Determine the [X, Y] coordinate at the center of the cell enclosing the given text.  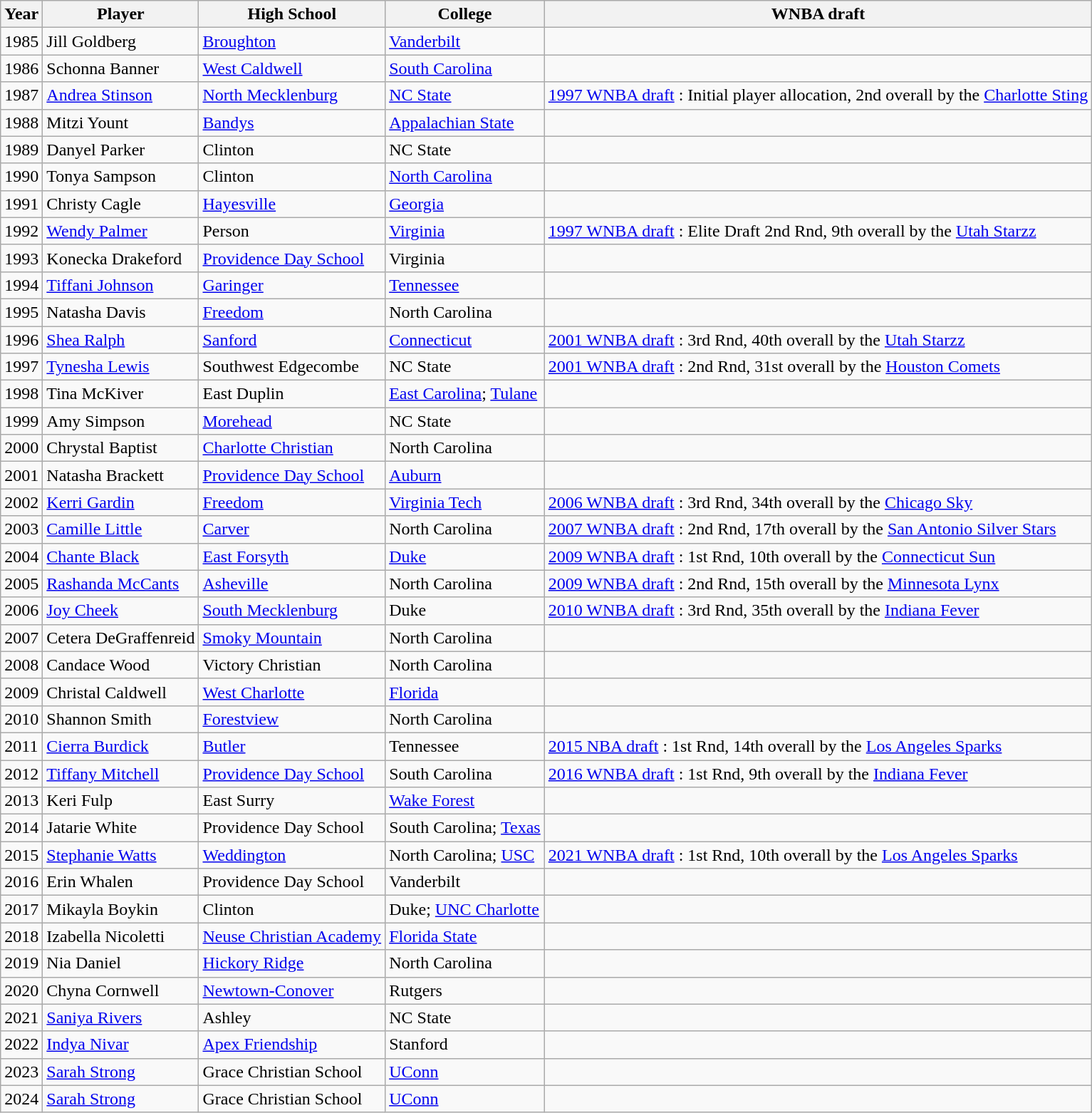
Tiffani Johnson [121, 285]
2024 [21, 1099]
Smoky Mountain [292, 638]
Ashley [292, 1018]
2010 WNBA draft : 3rd Rnd, 35th overall by the Indiana Fever [818, 611]
Sanford [292, 340]
1999 [21, 421]
Chrystal Baptist [121, 448]
Garinger [292, 285]
2001 [21, 475]
Christal Caldwell [121, 692]
Duke; UNC Charlotte [465, 909]
1993 [21, 258]
Appalachian State [465, 123]
Forestview [292, 719]
Player [121, 14]
1985 [21, 41]
1990 [21, 177]
2001 WNBA draft : 3rd Rnd, 40th overall by the Utah Starzz [818, 340]
2009 WNBA draft : 1st Rnd, 10th overall by the Connecticut Sun [818, 556]
Auburn [465, 475]
2014 [21, 828]
1997 WNBA draft : Elite Draft 2nd Rnd, 9th overall by the Utah Starzz [818, 231]
East Forsyth [292, 556]
Southwest Edgecombe [292, 367]
Hickory Ridge [292, 963]
Weddington [292, 855]
Cierra Burdick [121, 746]
2012 [21, 773]
1995 [21, 312]
Broughton [292, 41]
2017 [21, 909]
2018 [21, 936]
Shea Ralph [121, 340]
Chyna Cornwell [121, 990]
2006 [21, 611]
High School [292, 14]
1996 [21, 340]
Jatarie White [121, 828]
Joy Cheek [121, 611]
Stephanie Watts [121, 855]
Virginia Tech [465, 502]
2021 [21, 1018]
Rashanda McCants [121, 584]
Bandys [292, 123]
2016 [21, 882]
Amy Simpson [121, 421]
Tynesha Lewis [121, 367]
1998 [21, 394]
Kerri Gardin [121, 502]
Jill Goldberg [121, 41]
2004 [21, 556]
Chante Black [121, 556]
North Mecklenburg [292, 95]
Christy Cagle [121, 204]
East Duplin [292, 394]
Connecticut [465, 340]
2000 [21, 448]
2019 [21, 963]
Year [21, 14]
Cetera DeGraffenreid [121, 638]
Morehead [292, 421]
2023 [21, 1072]
Georgia [465, 204]
Izabella Nicoletti [121, 936]
Florida [465, 692]
Natasha Davis [121, 312]
Indya Nivar [121, 1045]
2009 WNBA draft : 2nd Rnd, 15th overall by the Minnesota Lynx [818, 584]
2021 WNBA draft : 1st Rnd, 10th overall by the Los Angeles Sparks [818, 855]
North Carolina; USC [465, 855]
2001 WNBA draft : 2nd Rnd, 31st overall by the Houston Comets [818, 367]
Neuse Christian Academy [292, 936]
South Carolina; Texas [465, 828]
2015 [21, 855]
Shannon Smith [121, 719]
WNBA draft [818, 14]
1988 [21, 123]
Person [292, 231]
2009 [21, 692]
East Carolina; Tulane [465, 394]
Victory Christian [292, 665]
Natasha Brackett [121, 475]
1997 [21, 367]
West Caldwell [292, 68]
2022 [21, 1045]
1992 [21, 231]
2008 [21, 665]
1994 [21, 285]
Tiffany Mitchell [121, 773]
College [465, 14]
Apex Friendship [292, 1045]
Rutgers [465, 990]
Schonna Banner [121, 68]
South Mecklenburg [292, 611]
Mikayla Boykin [121, 909]
Candace Wood [121, 665]
2007 WNBA draft : 2nd Rnd, 17th overall by the San Antonio Silver Stars [818, 529]
1986 [21, 68]
East Surry [292, 801]
2013 [21, 801]
2016 WNBA draft : 1st Rnd, 9th overall by the Indiana Fever [818, 773]
2005 [21, 584]
2011 [21, 746]
Camille Little [121, 529]
2007 [21, 638]
Saniya Rivers [121, 1018]
Charlotte Christian [292, 448]
Andrea Stinson [121, 95]
West Charlotte [292, 692]
Florida State [465, 936]
1997 WNBA draft : Initial player allocation, 2nd overall by the Charlotte Sting [818, 95]
1991 [21, 204]
Asheville [292, 584]
Butler [292, 746]
Erin Whalen [121, 882]
2006 WNBA draft : 3rd Rnd, 34th overall by the Chicago Sky [818, 502]
2003 [21, 529]
Konecka Drakeford [121, 258]
1989 [21, 150]
2010 [21, 719]
Mitzi Yount [121, 123]
Hayesville [292, 204]
Stanford [465, 1045]
2020 [21, 990]
Danyel Parker [121, 150]
2002 [21, 502]
Carver [292, 529]
1987 [21, 95]
Newtown-Conover [292, 990]
Keri Fulp [121, 801]
Wendy Palmer [121, 231]
Tonya Sampson [121, 177]
Wake Forest [465, 801]
Nia Daniel [121, 963]
Tina McKiver [121, 394]
2015 NBA draft : 1st Rnd, 14th overall by the Los Angeles Sparks [818, 746]
